Detect which cell encompasses the target text, then output its (x, y) center coordinate. 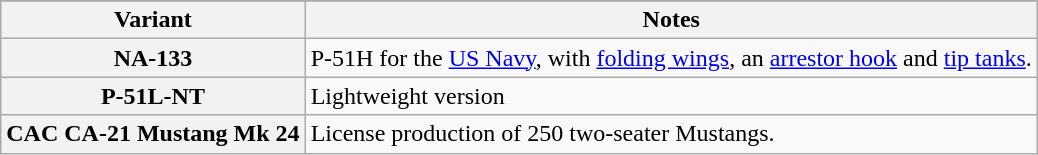
Notes (671, 20)
CAC CA-21 Mustang Mk 24 (153, 134)
P-51L-NT (153, 96)
Lightweight version (671, 96)
NA-133 (153, 58)
Variant (153, 20)
License production of 250 two-seater Mustangs. (671, 134)
P-51H for the US Navy, with folding wings, an arrestor hook and tip tanks. (671, 58)
